Locate the cell with the specified text and output its [X, Y] center coordinate. 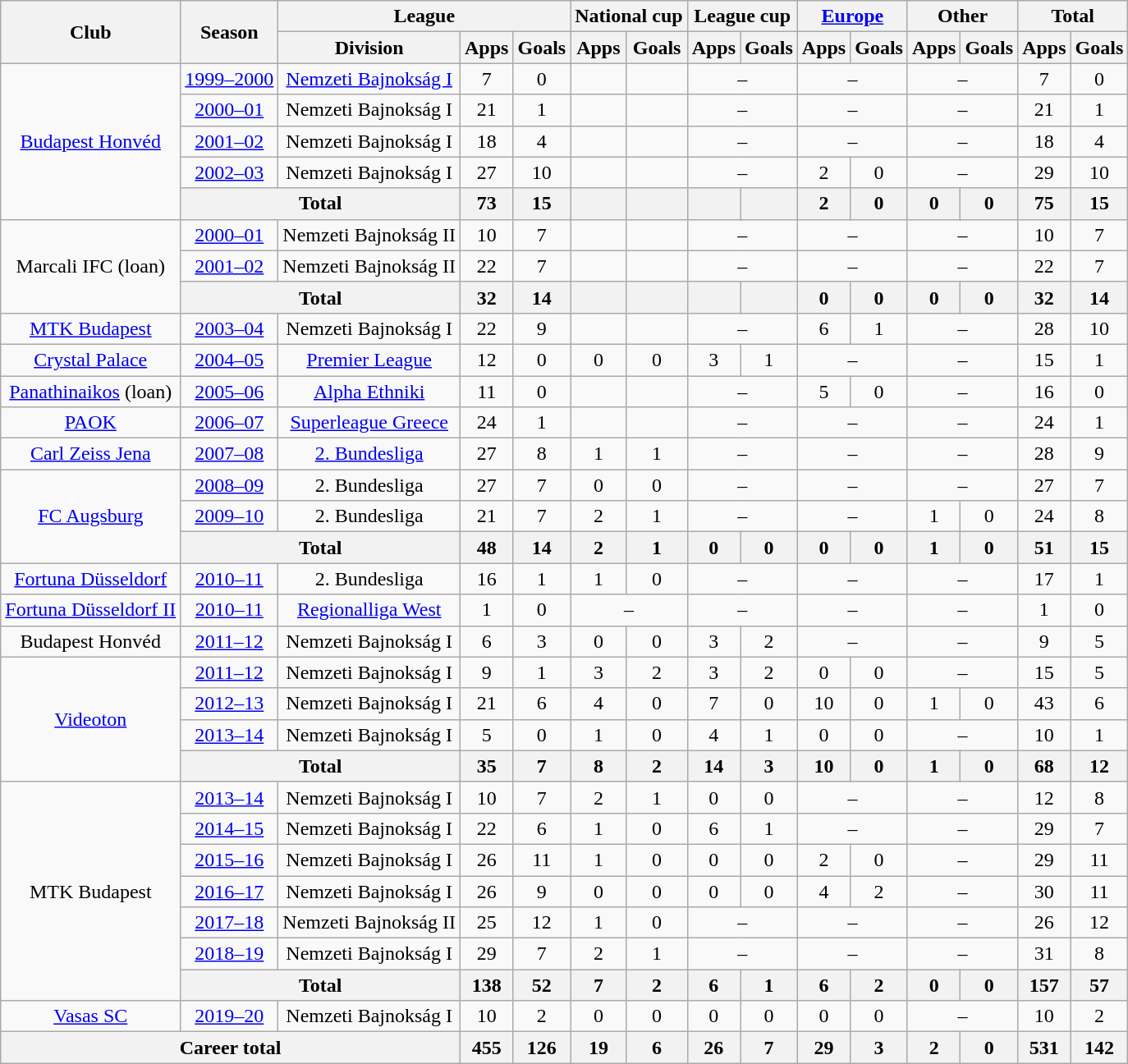
48 [487, 548]
League cup [742, 16]
138 [487, 985]
157 [1044, 985]
Europe [852, 16]
Season [230, 32]
2004–05 [230, 360]
Fortuna Düsseldorf [90, 579]
57 [1099, 985]
2002–03 [230, 172]
68 [1044, 766]
2003–04 [230, 328]
35 [487, 766]
2017–18 [230, 923]
75 [1044, 204]
PAOK [90, 423]
17 [1044, 579]
2009–10 [230, 516]
FC Augsburg [90, 516]
43 [1044, 704]
2012–13 [230, 704]
Superleague Greece [369, 423]
Alpha Ethniki [369, 392]
73 [487, 204]
2018–19 [230, 954]
2014–15 [230, 828]
2006–07 [230, 423]
2005–06 [230, 392]
1999–2000 [230, 79]
31 [1044, 954]
Other [962, 16]
Vasas SC [90, 1016]
Career total [231, 1048]
531 [1044, 1048]
Panathinaikos (loan) [90, 392]
Carl Zeiss Jena [90, 454]
2015–16 [230, 860]
52 [542, 985]
455 [487, 1048]
51 [1044, 548]
League [424, 16]
142 [1099, 1048]
Marcali IFC (loan) [90, 266]
National cup [629, 16]
Fortuna Düsseldorf II [90, 610]
Crystal Palace [90, 360]
2019–20 [230, 1016]
126 [542, 1048]
Videoton [90, 719]
30 [1044, 891]
Regionalliga West [369, 610]
2007–08 [230, 454]
Division [369, 48]
2016–17 [230, 891]
Club [90, 32]
19 [598, 1048]
2008–09 [230, 485]
25 [487, 923]
Premier League [369, 360]
